Search for the cell housing the specified text and yield its (X, Y) center coordinate. 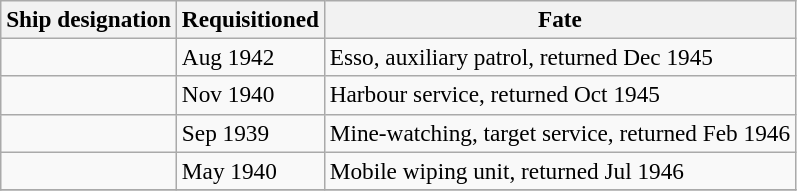
Fate (560, 19)
Aug 1942 (250, 57)
Requisitioned (250, 19)
Nov 1940 (250, 95)
May 1940 (250, 170)
Esso, auxiliary patrol, returned Dec 1945 (560, 57)
Harbour service, returned Oct 1945 (560, 95)
Ship designation (89, 19)
Mobile wiping unit, returned Jul 1946 (560, 170)
Mine-watching, target service, returned Feb 1946 (560, 133)
Sep 1939 (250, 133)
